Return [X, Y] of the center of cell containing provided text 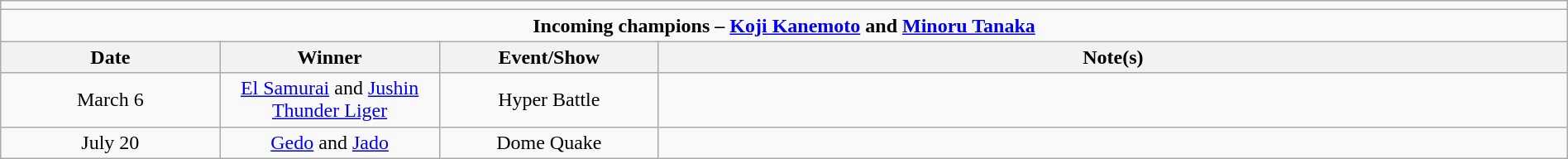
Winner [329, 57]
Incoming champions – Koji Kanemoto and Minoru Tanaka [784, 26]
El Samurai and Jushin Thunder Liger [329, 99]
Gedo and Jado [329, 142]
Date [111, 57]
Note(s) [1113, 57]
Event/Show [549, 57]
Dome Quake [549, 142]
July 20 [111, 142]
March 6 [111, 99]
Hyper Battle [549, 99]
